Return [x, y] of the center of cell containing provided text 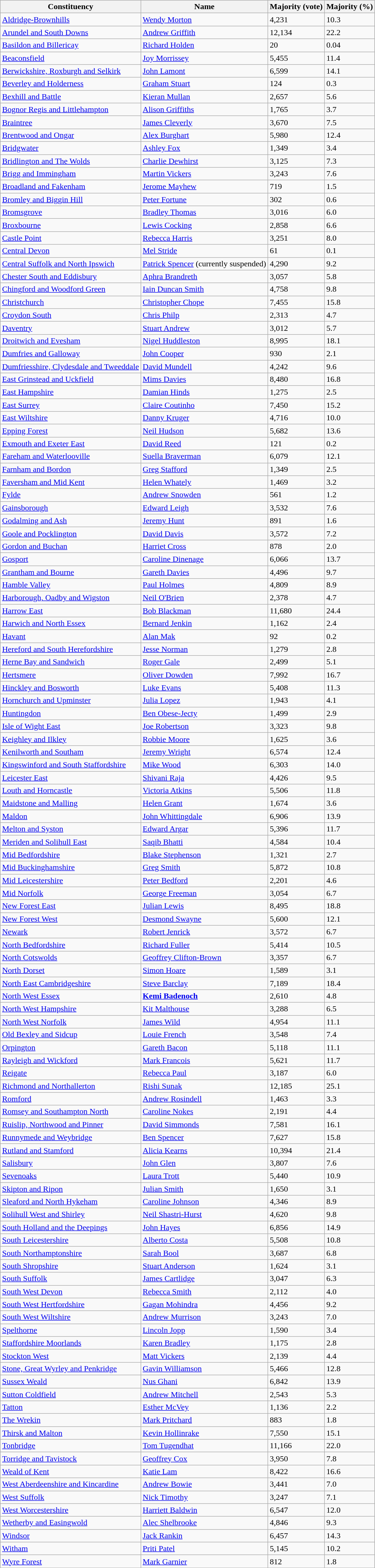
Leicester East [71, 777]
6,906 [296, 816]
North Dorset [71, 970]
Romsey and Southampton North [71, 1112]
3,016 [296, 212]
Exmouth and Exeter East [71, 444]
1.2 [349, 495]
Esther McVey [204, 1407]
4.8 [349, 996]
5.6 [349, 97]
Central Suffolk and North Ipswich [71, 264]
Aphra Brandreth [204, 276]
Harwich and North Essex [71, 623]
Bromley and Biggin Hill [71, 200]
John Hayes [204, 1227]
Damian Hinds [204, 392]
Fylde [71, 495]
Rutland and Stamford [71, 1150]
Desmond Swayne [204, 919]
3,187 [296, 1073]
3,251 [296, 238]
3,054 [296, 893]
14.0 [349, 765]
Christchurch [71, 302]
Louie French [204, 1035]
Richard Holden [204, 45]
11.3 [349, 688]
Neil Shastri-Hurst [204, 1215]
3.2 [349, 482]
South Northamptonshire [71, 1253]
Salisbury [71, 1163]
Greg Stafford [204, 469]
14.3 [349, 1536]
Constituency [71, 7]
878 [296, 546]
2,313 [296, 315]
Paul Holmes [204, 585]
Faversham and Mid Kent [71, 482]
1.5 [349, 187]
Caroline Johnson [204, 1202]
2,543 [296, 1394]
Dumfries and Galloway [71, 353]
6.3 [349, 1279]
Keighley and Ilkley [71, 739]
15.2 [349, 405]
1,136 [296, 1407]
Romford [71, 1099]
121 [296, 444]
Stuart Andrew [204, 328]
Mike Wood [204, 765]
5,600 [296, 919]
New Forest West [71, 919]
6,842 [296, 1381]
Mid Bedfordshire [71, 855]
Tatton [71, 1407]
4,716 [296, 418]
North Cotswolds [71, 957]
David Reed [204, 444]
5.8 [349, 276]
Bradley Thomas [204, 212]
6,066 [296, 559]
11.8 [349, 791]
302 [296, 200]
9.7 [349, 572]
2,112 [296, 1292]
12,185 [296, 1086]
Jesse Norman [204, 649]
Kevin Hollinrake [204, 1433]
9.3 [349, 1523]
Richard Fuller [204, 945]
11,680 [296, 611]
Chester South and Eddisbury [71, 276]
Gosport [71, 559]
5,621 [296, 1060]
20 [296, 45]
John Whittingdale [204, 816]
New Forest East [71, 906]
West Aberdeenshire and Kincardine [71, 1484]
5.3 [349, 1394]
Wendy Morton [204, 20]
Andrew Snowden [204, 495]
Simon Hoare [204, 970]
John Lamont [204, 71]
Neil Hudson [204, 431]
Hamble Valley [71, 585]
Fareham and Waterlooville [71, 456]
Charlie Dewhirst [204, 161]
Farnham and Bordon [71, 469]
4,620 [296, 1215]
2,657 [296, 97]
5,980 [296, 135]
930 [296, 353]
South Holland and the Deepings [71, 1227]
5,506 [296, 791]
South West Hertfordshire [71, 1304]
Gareth Davies [204, 572]
24.4 [349, 611]
10.3 [349, 20]
4,426 [296, 777]
Arundel and South Downs [71, 32]
8,495 [296, 906]
1,590 [296, 1330]
3.3 [349, 1099]
2,139 [296, 1356]
6,303 [296, 765]
5,408 [296, 688]
7,550 [296, 1433]
Croydon South [71, 315]
Mims Davies [204, 379]
16.6 [349, 1471]
7.5 [349, 122]
Droitwich and Evesham [71, 341]
Andrew Murrison [204, 1317]
Sevenoaks [71, 1176]
4,231 [296, 20]
883 [296, 1420]
Brigg and Immingham [71, 174]
James Wild [204, 1022]
561 [296, 495]
Bognor Regis and Littlehampton [71, 109]
Gavin Williamson [204, 1368]
Majority (%) [349, 7]
Thirsk and Malton [71, 1433]
3,057 [296, 276]
7.1 [349, 1497]
1,321 [296, 855]
7.2 [349, 533]
Majority (vote) [296, 7]
6.8 [349, 1253]
Kieran Mullan [204, 97]
Hornchurch and Upminster [71, 700]
Mid Norfolk [71, 893]
Skipton and Ripon [71, 1189]
David Davis [204, 533]
Weald of Kent [71, 1471]
Berwickshire, Roxburgh and Selkirk [71, 71]
Jeremy Hunt [204, 521]
Chris Philp [204, 315]
Sutton Coldfield [71, 1394]
Harborough, Oadby and Wigston [71, 598]
Broadland and Fakenham [71, 187]
7,189 [296, 983]
Sleaford and North Hykeham [71, 1202]
Kenilworth and Southam [71, 752]
Andrew Griffith [204, 32]
Windsor [71, 1536]
Isle of Wight East [71, 726]
Suella Braverman [204, 456]
Ben Obese-Jecty [204, 713]
6,547 [296, 1510]
9.5 [349, 777]
David Simmonds [204, 1124]
South Shropshire [71, 1266]
Name [204, 7]
East Surrey [71, 405]
Wyre Forest [71, 1561]
4.1 [349, 700]
6,457 [296, 1536]
Alicia Kearns [204, 1150]
9.6 [349, 366]
Hinckley and Bosworth [71, 688]
Joy Morrissey [204, 58]
James Cleverly [204, 122]
3,125 [296, 161]
2,499 [296, 662]
Beverley and Holderness [71, 84]
2.4 [349, 623]
Robbie Moore [204, 739]
1,625 [296, 739]
5.7 [349, 328]
Robert Jenrick [204, 932]
2,201 [296, 880]
Steve Barclay [204, 983]
Wetherby and Easingwold [71, 1523]
Andrew Bowie [204, 1484]
Graham Stuart [204, 84]
6.5 [349, 1009]
Solihull West and Shirley [71, 1215]
0.04 [349, 45]
South Leicestershire [71, 1240]
719 [296, 187]
Alex Burghart [204, 135]
13.7 [349, 559]
3,047 [296, 1279]
Richmond and Northallerton [71, 1086]
2.2 [349, 1407]
Witham [71, 1548]
Mel Stride [204, 251]
James Cartlidge [204, 1279]
11.4 [349, 58]
Aldridge-Brownhills [71, 20]
Castle Point [71, 238]
2.9 [349, 713]
8,995 [296, 341]
South Suffolk [71, 1279]
Daventry [71, 328]
Rebecca Harris [204, 238]
12.8 [349, 1368]
0.6 [349, 200]
5,508 [296, 1240]
6,574 [296, 752]
3,288 [296, 1009]
3,532 [296, 508]
Grantham and Bourne [71, 572]
4,496 [296, 572]
Gagan Mohindra [204, 1304]
Runnymede and Weybridge [71, 1137]
Bromsgrove [71, 212]
Rebecca Smith [204, 1292]
18.8 [349, 906]
14.1 [349, 71]
Maldon [71, 816]
4,809 [296, 585]
Ashley Fox [204, 148]
Reigate [71, 1073]
Helen Whately [204, 482]
13.6 [349, 431]
Oliver Dowden [204, 675]
3,012 [296, 328]
Stuart Anderson [204, 1266]
Nick Timothy [204, 1497]
22.2 [349, 32]
Peter Bedford [204, 880]
5,414 [296, 945]
5.1 [349, 662]
12,134 [296, 32]
3,247 [296, 1497]
7,581 [296, 1124]
Alberto Costa [204, 1240]
Mid Leicestershire [71, 880]
3,807 [296, 1163]
2,191 [296, 1112]
Roger Gale [204, 662]
Greg Smith [204, 868]
Central Devon [71, 251]
Broxbourne [71, 225]
7,450 [296, 405]
Andrew Mitchell [204, 1394]
Andrew Rosindell [204, 1099]
4,584 [296, 842]
22.0 [349, 1446]
Shivani Raja [204, 777]
14.9 [349, 1227]
Stone, Great Wyrley and Penkridge [71, 1368]
Lewis Cocking [204, 225]
2.0 [349, 546]
3.7 [349, 109]
Jerome Mayhew [204, 187]
Luke Evans [204, 688]
5,872 [296, 868]
Patrick Spencer (currently suspended) [204, 264]
Claire Coutinho [204, 405]
4,346 [296, 1202]
Alison Griffiths [204, 109]
8,480 [296, 379]
East Grinstead and Uckfield [71, 379]
3,548 [296, 1035]
North West Essex [71, 996]
Geoffrey Cox [204, 1459]
7.4 [349, 1035]
5,145 [296, 1548]
Laura Trott [204, 1176]
Lincoln Jopp [204, 1330]
4,456 [296, 1304]
Tom Tugendhat [204, 1446]
The Wrekin [71, 1420]
Caroline Dinenage [204, 559]
South West Devon [71, 1292]
Helen Grant [204, 803]
7.8 [349, 1459]
Harriet Cross [204, 546]
Kit Malthouse [204, 1009]
Julian Smith [204, 1189]
Huntingdon [71, 713]
16.8 [349, 379]
21.4 [349, 1150]
Bob Blackman [204, 611]
Orpington [71, 1047]
Stockton West [71, 1356]
4,290 [296, 264]
Matt Vickers [204, 1356]
West Suffolk [71, 1497]
8.0 [349, 238]
6,599 [296, 71]
10,394 [296, 1150]
Torridge and Tavistock [71, 1459]
East Hampshire [71, 392]
3,950 [296, 1459]
1,650 [296, 1189]
Edward Leigh [204, 508]
6,856 [296, 1227]
Sarah Bool [204, 1253]
David Mundell [204, 366]
1,943 [296, 700]
Danny Kruger [204, 418]
Ruislip, Northwood and Pinner [71, 1124]
Peter Fortune [204, 200]
7,455 [296, 302]
Tonbridge [71, 1446]
Hereford and South Herefordshire [71, 649]
Mark Garnier [204, 1561]
1,765 [296, 109]
East Wiltshire [71, 418]
Meriden and Solihull East [71, 842]
Hertsmere [71, 675]
18.4 [349, 983]
Nus Ghani [204, 1381]
5,440 [296, 1176]
7.3 [349, 161]
1,279 [296, 649]
Mid Buckinghamshire [71, 868]
1,463 [296, 1099]
1,674 [296, 803]
Mark Francois [204, 1060]
25.1 [349, 1086]
Victoria Atkins [204, 791]
Beaconsfield [71, 58]
Gareth Bacon [204, 1047]
6,079 [296, 456]
16.1 [349, 1124]
Chingford and Woodford Green [71, 289]
Rayleigh and Wickford [71, 1060]
2,858 [296, 225]
Newark [71, 932]
4.6 [349, 880]
Harrow East [71, 611]
Braintree [71, 122]
4,846 [296, 1523]
West Worcestershire [71, 1510]
5,118 [296, 1047]
Caroline Nokes [204, 1112]
Herne Bay and Sandwich [71, 662]
4,758 [296, 289]
Katie Lam [204, 1471]
John Glen [204, 1163]
Neil O'Brien [204, 598]
Gordon and Buchan [71, 546]
Priti Patel [204, 1548]
812 [296, 1561]
11,166 [296, 1446]
5,455 [296, 58]
Geoffrey Clifton-Brown [204, 957]
3,687 [296, 1253]
Bexhill and Battle [71, 97]
Bridgwater [71, 148]
Kemi Badenoch [204, 996]
Sussex Weald [71, 1381]
16.7 [349, 675]
Rebecca Paul [204, 1073]
61 [296, 251]
10.5 [349, 945]
Alan Mak [204, 636]
John Cooper [204, 353]
Staffordshire Moorlands [71, 1343]
Jeremy Wright [204, 752]
0.3 [349, 84]
2.7 [349, 855]
Ben Spencer [204, 1137]
6.6 [349, 225]
George Freeman [204, 893]
1,162 [296, 623]
10.4 [349, 842]
2,610 [296, 996]
15.1 [349, 1433]
124 [296, 84]
North West Hampshire [71, 1009]
Joe Robertson [204, 726]
1,624 [296, 1266]
Julian Lewis [204, 906]
8,422 [296, 1471]
92 [296, 636]
Goole and Pocklington [71, 533]
2,378 [296, 598]
Maidstone and Malling [71, 803]
Iain Duncan Smith [204, 289]
Old Bexley and Sidcup [71, 1035]
Harriett Baldwin [204, 1510]
0.1 [349, 251]
5,396 [296, 829]
Alec Shelbrooke [204, 1523]
1.6 [349, 521]
North West Norfolk [71, 1022]
7,627 [296, 1137]
2.1 [349, 353]
1,589 [296, 970]
Nigel Huddleston [204, 341]
Bridlington and The Wolds [71, 161]
Saqib Bhatti [204, 842]
12.0 [349, 1510]
Gainsborough [71, 508]
5,682 [296, 431]
3,441 [296, 1484]
Louth and Horncastle [71, 791]
Martin Vickers [204, 174]
3,323 [296, 726]
Rishi Sunak [204, 1086]
Karen Bradley [204, 1343]
Christopher Chope [204, 302]
1,275 [296, 392]
3,357 [296, 957]
Jack Rankin [204, 1536]
Edward Argar [204, 829]
Havant [71, 636]
Kingswinford and South Staffordshire [71, 765]
4.0 [349, 1292]
South West Wiltshire [71, 1317]
Dumfriesshire, Clydesdale and Tweeddale [71, 366]
Bernard Jenkin [204, 623]
1,499 [296, 713]
1,469 [296, 482]
Spelthorne [71, 1330]
Blake Stephenson [204, 855]
10.2 [349, 1548]
10.0 [349, 418]
7,992 [296, 675]
4,242 [296, 366]
Basildon and Billericay [71, 45]
10.9 [349, 1176]
North East Cambridgeshire [71, 983]
North Bedfordshire [71, 945]
4,954 [296, 1022]
Godalming and Ash [71, 521]
1,175 [296, 1343]
Epping Forest [71, 431]
Melton and Syston [71, 829]
Julia Lopez [204, 700]
Mark Pritchard [204, 1420]
891 [296, 521]
5,466 [296, 1368]
3,670 [296, 122]
18.1 [349, 341]
Brentwood and Ongar [71, 135]
